Capture the cell that displays the provided text and extract its (x, y) central coordinate. 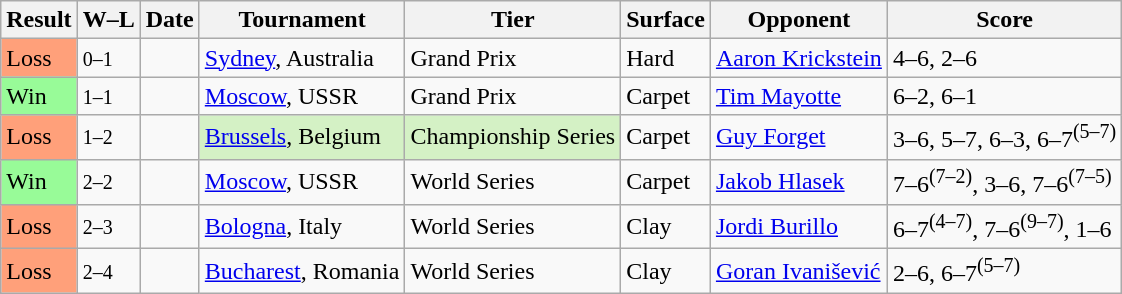
Surface (666, 20)
2–4 (108, 272)
3–6, 5–7, 6–3, 6–7(5–7) (1004, 138)
Brussels, Belgium (302, 138)
6–7(4–7), 7–6(9–7), 1–6 (1004, 226)
W–L (108, 20)
Bucharest, Romania (302, 272)
Jordi Burillo (798, 226)
1–1 (108, 96)
0–1 (108, 58)
Result (39, 20)
Tim Mayotte (798, 96)
2–3 (108, 226)
Date (170, 20)
1–2 (108, 138)
2–2 (108, 182)
7–6(7–2), 3–6, 7–6(7–5) (1004, 182)
Score (1004, 20)
Jakob Hlasek (798, 182)
Guy Forget (798, 138)
Tournament (302, 20)
Aaron Krickstein (798, 58)
4–6, 2–6 (1004, 58)
Hard (666, 58)
6–2, 6–1 (1004, 96)
Opponent (798, 20)
2–6, 6–7(5–7) (1004, 272)
Championship Series (513, 138)
Bologna, Italy (302, 226)
Sydney, Australia (302, 58)
Goran Ivanišević (798, 272)
Tier (513, 20)
